Search for the cell housing the specified text and yield its [X, Y] center coordinate. 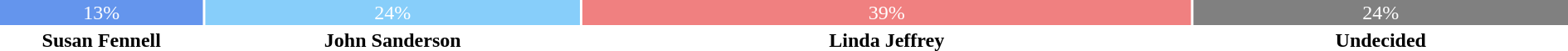
13% [101, 13]
39% [887, 13]
